Detect which cell encompasses the target text, then output its (X, Y) center coordinate. 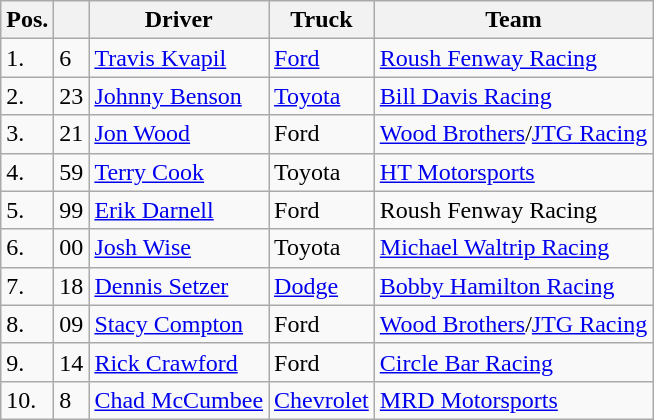
Josh Wise (179, 248)
Dodge (322, 286)
9. (28, 362)
Bobby Hamilton Racing (513, 286)
Rick Crawford (179, 362)
5. (28, 210)
Team (513, 20)
7. (28, 286)
3. (28, 134)
99 (72, 210)
10. (28, 400)
09 (72, 324)
Erik Darnell (179, 210)
Truck (322, 20)
Chevrolet (322, 400)
8. (28, 324)
Johnny Benson (179, 96)
6 (72, 58)
4. (28, 172)
Terry Cook (179, 172)
00 (72, 248)
Driver (179, 20)
Chad McCumbee (179, 400)
Jon Wood (179, 134)
Circle Bar Racing (513, 362)
MRD Motorsports (513, 400)
18 (72, 286)
1. (28, 58)
59 (72, 172)
Bill Davis Racing (513, 96)
Pos. (28, 20)
23 (72, 96)
2. (28, 96)
6. (28, 248)
8 (72, 400)
Travis Kvapil (179, 58)
14 (72, 362)
Michael Waltrip Racing (513, 248)
HT Motorsports (513, 172)
Dennis Setzer (179, 286)
21 (72, 134)
Stacy Compton (179, 324)
